Extract the [x, y] coordinate from the center of the cell holding the provided text.  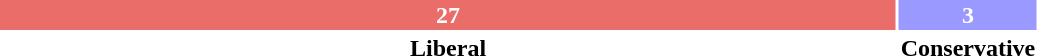
27 [448, 15]
3 [968, 15]
